From the cell containing the given text, extract its center point as [x, y] coordinate. 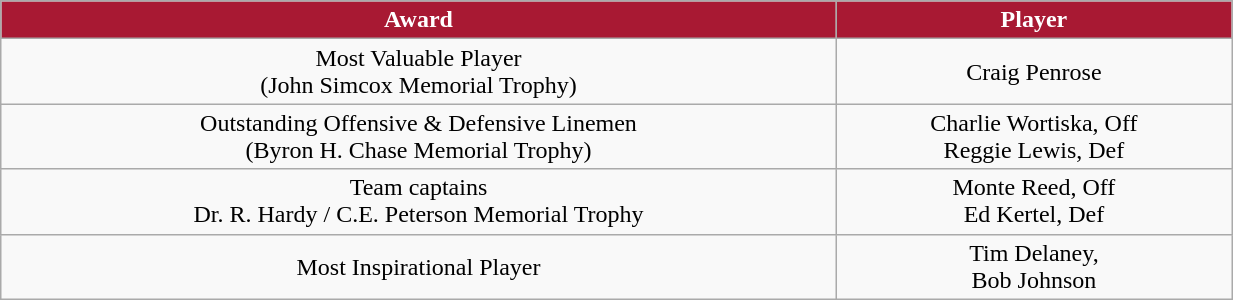
Most Valuable Player(John Simcox Memorial Trophy) [418, 72]
Award [418, 20]
Player [1034, 20]
Monte Reed, OffEd Kertel, Def [1034, 202]
Tim Delaney,Bob Johnson [1034, 266]
Charlie Wortiska, OffReggie Lewis, Def [1034, 136]
Outstanding Offensive & Defensive Linemen(Byron H. Chase Memorial Trophy) [418, 136]
Craig Penrose [1034, 72]
Team captainsDr. R. Hardy / C.E. Peterson Memorial Trophy [418, 202]
Most Inspirational Player [418, 266]
